For the text-containing cell, return its midpoint in (X, Y) coordinate format. 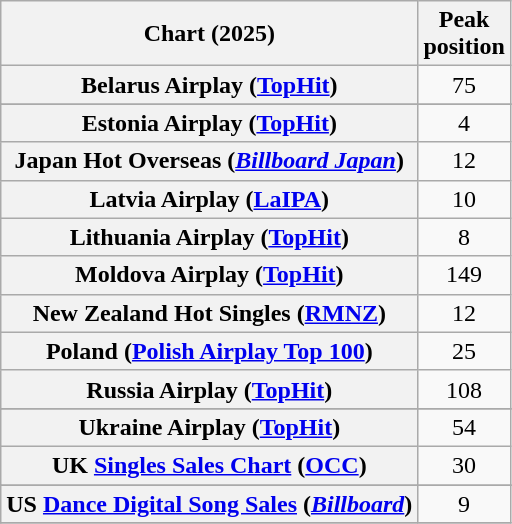
US Dance Digital Song Sales (Billboard) (210, 503)
25 (464, 351)
Ukraine Airplay (TopHit) (210, 427)
4 (464, 123)
30 (464, 465)
8 (464, 237)
149 (464, 275)
108 (464, 389)
9 (464, 503)
Latvia Airplay (LaIPA) (210, 199)
UK Singles Sales Chart (OCC) (210, 465)
Russia Airplay (TopHit) (210, 389)
Japan Hot Overseas (Billboard Japan) (210, 161)
54 (464, 427)
Moldova Airplay (TopHit) (210, 275)
Lithuania Airplay (TopHit) (210, 237)
10 (464, 199)
Belarus Airplay (TopHit) (210, 85)
Estonia Airplay (TopHit) (210, 123)
Peakposition (464, 34)
New Zealand Hot Singles (RMNZ) (210, 313)
Poland (Polish Airplay Top 100) (210, 351)
Chart (2025) (210, 34)
75 (464, 85)
